Output the (x, y) coordinate of the center of the cell containing the given text.  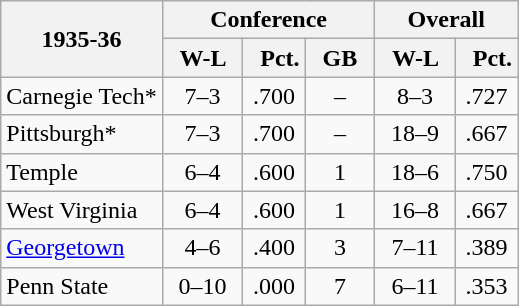
.389 (486, 248)
.727 (486, 96)
Carnegie Tech* (82, 96)
West Virginia (82, 210)
Conference (268, 20)
4–6 (202, 248)
Overall (446, 20)
7 (340, 286)
8–3 (415, 96)
1935-36 (82, 39)
0–10 (202, 286)
.750 (486, 172)
.400 (274, 248)
.353 (486, 286)
7–11 (415, 248)
3 (340, 248)
Pittsburgh* (82, 134)
16–8 (415, 210)
18–6 (415, 172)
18–9 (415, 134)
6–11 (415, 286)
Georgetown (82, 248)
Temple (82, 172)
Penn State (82, 286)
GB (340, 58)
.000 (274, 286)
